Output the [X, Y] coordinate of the center of the cell containing the given text.  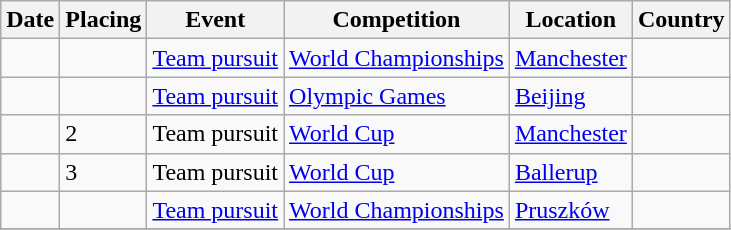
Placing [104, 20]
2 [104, 134]
Pruszków [570, 210]
Olympic Games [397, 96]
Beijing [570, 96]
Ballerup [570, 172]
Location [570, 20]
Country [681, 20]
Competition [397, 20]
Date [30, 20]
3 [104, 172]
Event [216, 20]
